Find where the given text appears and provide that cell's center as [x, y] coordinate. 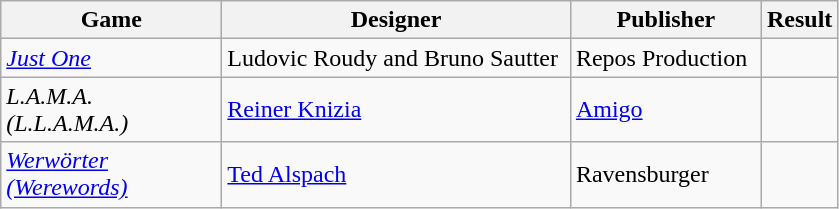
Result [799, 20]
L.A.M.A. (L.L.A.M.A.) [112, 110]
Designer [396, 20]
Werwörter (Werewords) [112, 174]
Just One [112, 58]
Publisher [666, 20]
Repos Production [666, 58]
Ravensburger [666, 174]
Ted Alspach [396, 174]
Reiner Knizia [396, 110]
Amigo [666, 110]
Game [112, 20]
Ludovic Roudy and Bruno Sautter [396, 58]
